For the text-containing cell, return its midpoint in (X, Y) coordinate format. 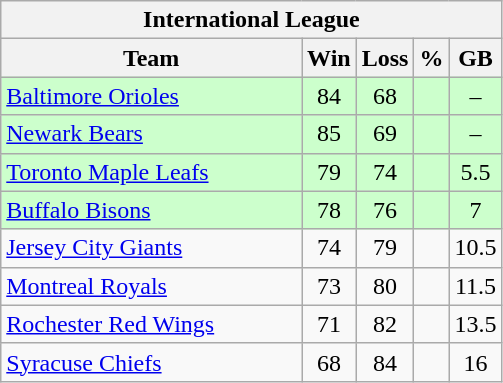
80 (385, 286)
Win (330, 58)
Baltimore Orioles (152, 96)
Buffalo Bisons (152, 210)
Team (152, 58)
10.5 (476, 248)
7 (476, 210)
Rochester Red Wings (152, 324)
International League (252, 20)
Jersey City Giants (152, 248)
Montreal Royals (152, 286)
71 (330, 324)
Syracuse Chiefs (152, 362)
82 (385, 324)
Loss (385, 58)
85 (330, 134)
11.5 (476, 286)
5.5 (476, 172)
Newark Bears (152, 134)
76 (385, 210)
% (432, 58)
13.5 (476, 324)
GB (476, 58)
16 (476, 362)
73 (330, 286)
Toronto Maple Leafs (152, 172)
78 (330, 210)
69 (385, 134)
